From the cell containing the given text, extract its center point as (x, y) coordinate. 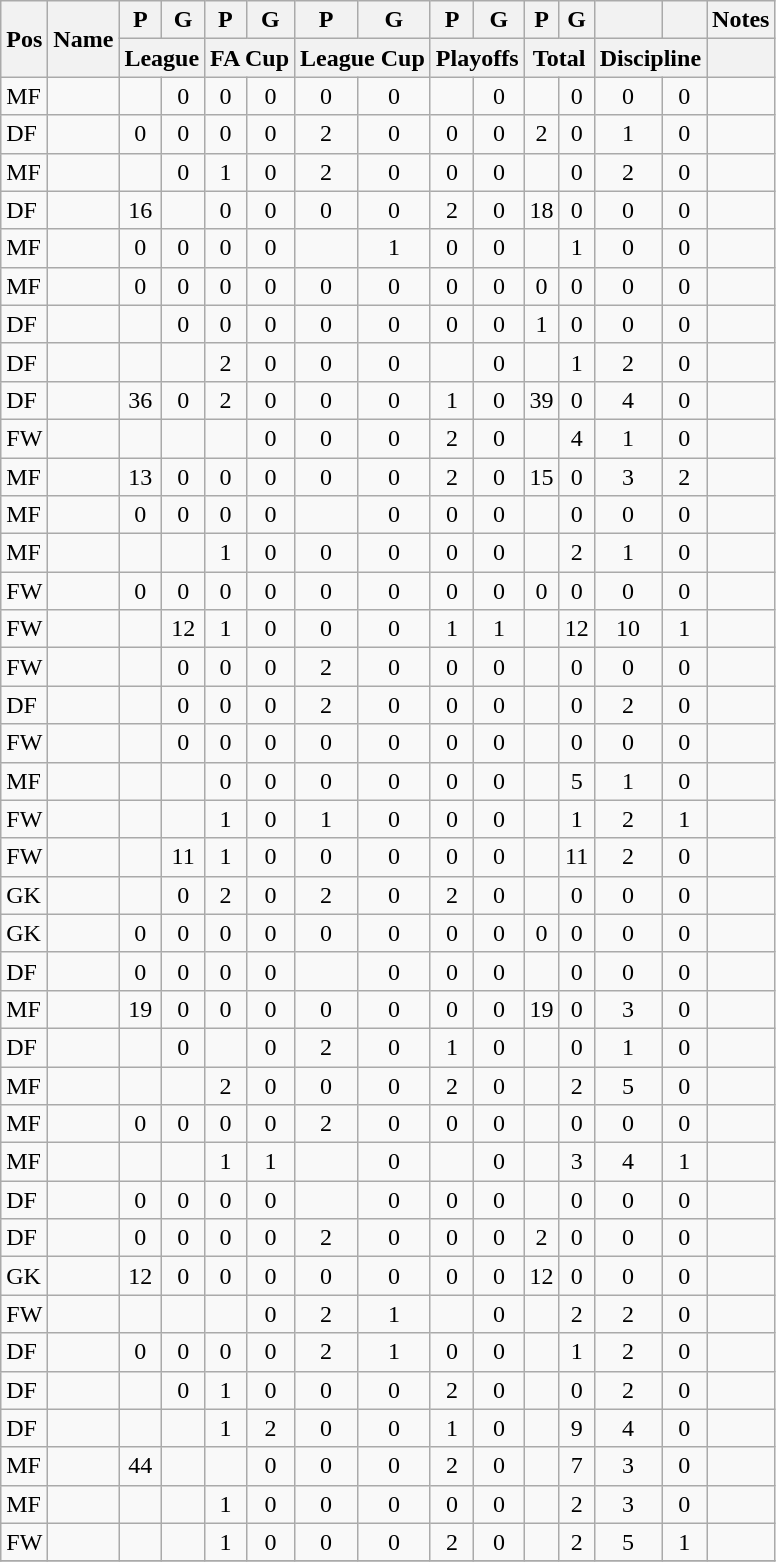
7 (576, 1466)
44 (140, 1466)
16 (140, 210)
Name (84, 39)
13 (140, 477)
15 (542, 477)
Pos (24, 39)
Discipline (650, 58)
FA Cup (250, 58)
39 (542, 400)
Notes (741, 20)
League Cup (363, 58)
10 (628, 629)
Total (559, 58)
9 (576, 1428)
League (162, 58)
36 (140, 400)
18 (542, 210)
Playoffs (477, 58)
